Pinpoint the cell where the given text exists, returning its [X, Y] midpoint coordinate. 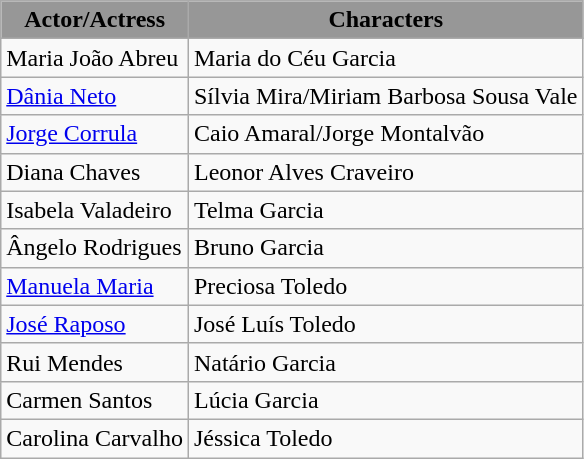
Leonor Alves Craveiro [386, 172]
Lúcia Garcia [386, 400]
Actor/Actress [95, 20]
José Raposo [95, 324]
Rui Mendes [95, 362]
Carmen Santos [95, 400]
Telma Garcia [386, 210]
Natário Garcia [386, 362]
Preciosa Toledo [386, 286]
Manuela Maria [95, 286]
Diana Chaves [95, 172]
Dânia Neto [95, 96]
Caio Amaral/Jorge Montalvão [386, 134]
Jéssica Toledo [386, 438]
Jorge Corrula [95, 134]
Carolina Carvalho [95, 438]
José Luís Toledo [386, 324]
Isabela Valadeiro [95, 210]
Ângelo Rodrigues [95, 248]
Sílvia Mira/Miriam Barbosa Sousa Vale [386, 96]
Maria João Abreu [95, 58]
Bruno Garcia [386, 248]
Maria do Céu Garcia [386, 58]
Characters [386, 20]
